Capture the cell that displays the provided text and extract its [X, Y] central coordinate. 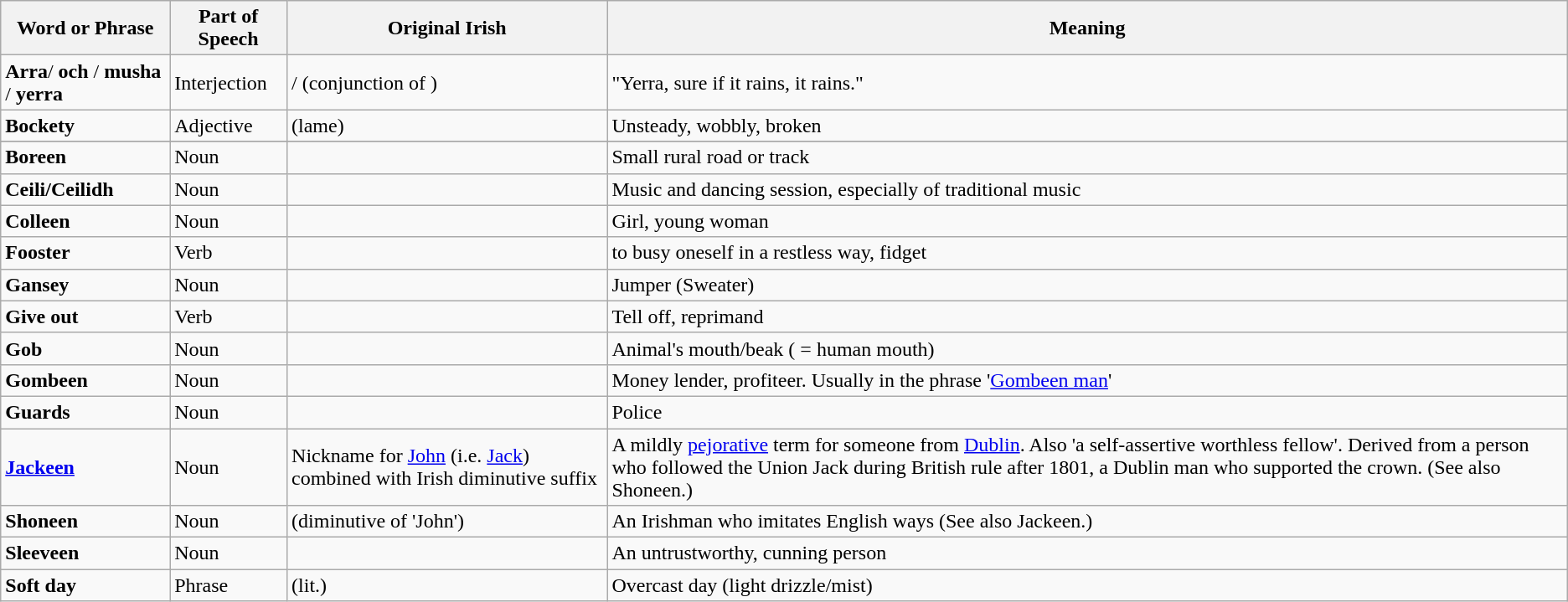
Jumper (Sweater) [1087, 285]
An untrustworthy, cunning person [1087, 553]
Police [1087, 412]
(lit.) [447, 585]
Animal's mouth/beak ( = human mouth) [1087, 348]
Tell off, reprimand [1087, 316]
Girl, young woman [1087, 221]
Gansey [85, 285]
Soft day [85, 585]
Bockety [85, 126]
Part of Speech [229, 28]
Fooster [85, 253]
Money lender, profiteer. Usually in the phrase 'Gombeen man' [1087, 380]
Sleeveen [85, 553]
Boreen [85, 157]
/ (conjunction of ) [447, 82]
Nickname for John (i.e. Jack) combined with Irish diminutive suffix [447, 467]
Arra/ och / musha / yerra [85, 82]
Shoneen [85, 522]
Small rural road or track [1087, 157]
Word or Phrase [85, 28]
Jackeen [85, 467]
Meaning [1087, 28]
Original Irish [447, 28]
Gombeen [85, 380]
Guards [85, 412]
Overcast day (light drizzle/mist) [1087, 585]
Gob [85, 348]
Phrase [229, 585]
Interjection [229, 82]
(diminutive of 'John') [447, 522]
(lame) [447, 126]
Give out [85, 316]
Music and dancing session, especially of traditional music [1087, 189]
Colleen [85, 221]
An Irishman who imitates English ways (See also Jackeen.) [1087, 522]
"Yerra, sure if it rains, it rains." [1087, 82]
Adjective [229, 126]
Unsteady, wobbly, broken [1087, 126]
to busy oneself in a restless way, fidget [1087, 253]
Ceili/Ceilidh [85, 189]
